From the cell containing the given text, extract its center point as (X, Y) coordinate. 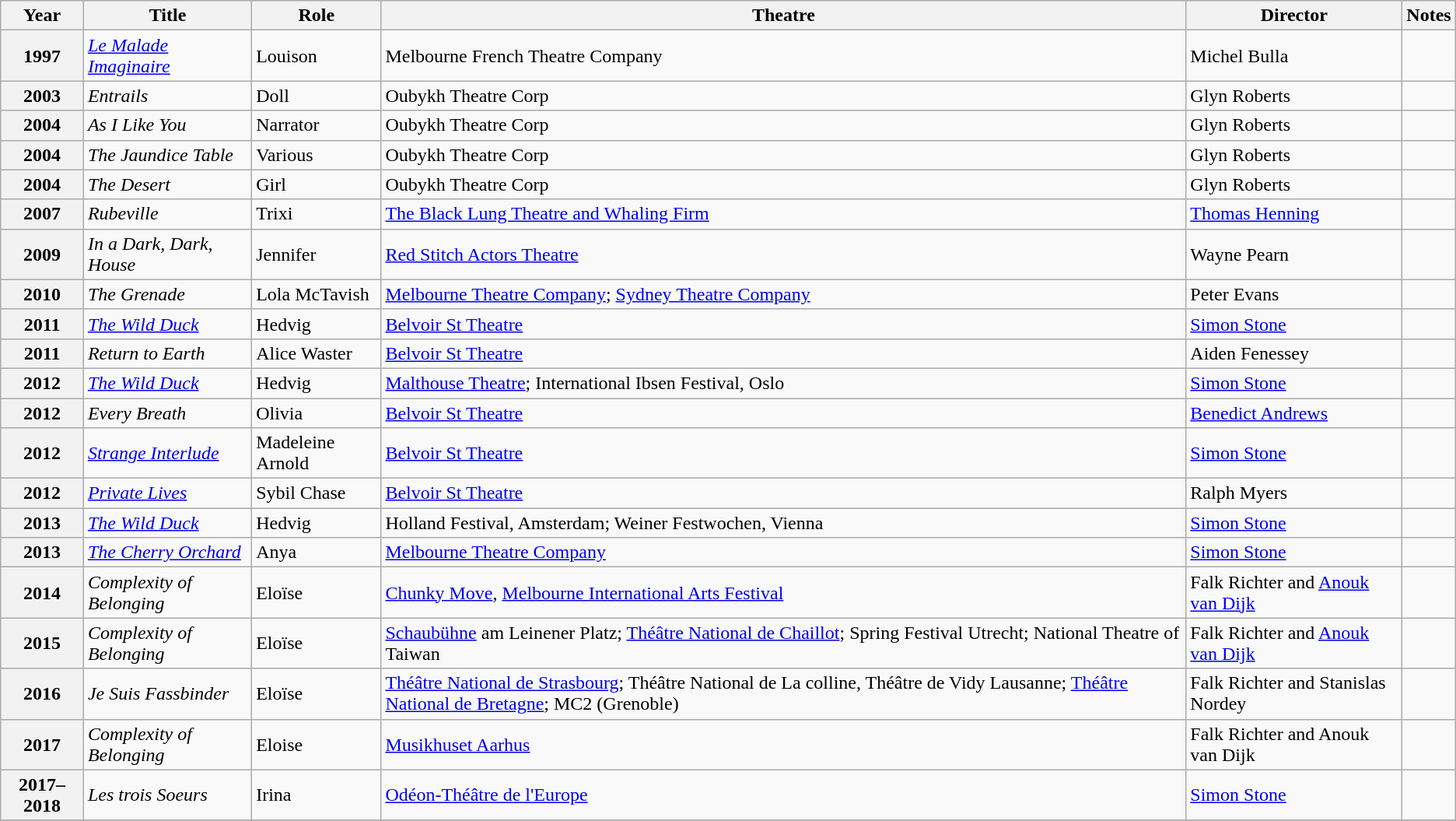
Sybil Chase (317, 493)
Théâtre National de Strasbourg; Théâtre National de La colline, Théâtre de Vidy Lausanne; Théâtre National de Bretagne; MC2 (Grenoble) (784, 694)
Je Suis Fassbinder (167, 694)
2009 (42, 254)
Thomas Henning (1294, 214)
Madeleine Arnold (317, 453)
Peter Evans (1294, 294)
2007 (42, 214)
2014 (42, 593)
Odéon-Théâtre de l'Europe (784, 795)
2015 (42, 643)
Olivia (317, 413)
Alice Waster (317, 353)
Title (167, 16)
Melbourne Theatre Company; Sydney Theatre Company (784, 294)
Aiden Fenessey (1294, 353)
Melbourne Theatre Company (784, 553)
Schaubühne am Leinener Platz; Théâtre National de Chaillot; Spring Festival Utrecht; National Theatre of Taiwan (784, 643)
Director (1294, 16)
Falk Richter and Stanislas Nordey (1294, 694)
The Jaundice Table (167, 155)
Holland Festival, Amsterdam; Weiner Festwochen, Vienna (784, 523)
Theatre (784, 16)
1997 (42, 56)
Notes (1429, 16)
Jennifer (317, 254)
Lola McTavish (317, 294)
Red Stitch Actors Theatre (784, 254)
Les trois Soeurs (167, 795)
As I Like You (167, 125)
Doll (317, 96)
Anya (317, 553)
Narrator (317, 125)
2017–2018 (42, 795)
2003 (42, 96)
The Cherry Orchard (167, 553)
The Black Lung Theatre and Whaling Firm (784, 214)
Louison (317, 56)
Benedict Andrews (1294, 413)
Ralph Myers (1294, 493)
Melbourne French Theatre Company (784, 56)
Every Breath (167, 413)
Girl (317, 184)
Year (42, 16)
Strange Interlude (167, 453)
Entrails (167, 96)
Private Lives (167, 493)
Role (317, 16)
In a Dark, Dark, House (167, 254)
Chunky Move, Melbourne International Arts Festival (784, 593)
Rubeville (167, 214)
Le Malade Imaginaire (167, 56)
Malthouse Theatre; International Ibsen Festival, Oslo (784, 383)
2016 (42, 694)
Irina (317, 795)
The Desert (167, 184)
Eloise (317, 744)
Trixi (317, 214)
Michel Bulla (1294, 56)
2017 (42, 744)
Musikhuset Aarhus (784, 744)
The Grenade (167, 294)
2010 (42, 294)
Various (317, 155)
Wayne Pearn (1294, 254)
Return to Earth (167, 353)
